Output the [X, Y] coordinate of the center of the cell containing the given text.  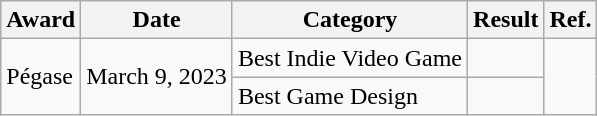
Result [506, 20]
Best Game Design [350, 96]
March 9, 2023 [157, 77]
Category [350, 20]
Pégase [41, 77]
Award [41, 20]
Date [157, 20]
Ref. [570, 20]
Best Indie Video Game [350, 58]
